Scan for the cell matching the given text and deliver its (X, Y) coordinate at center. 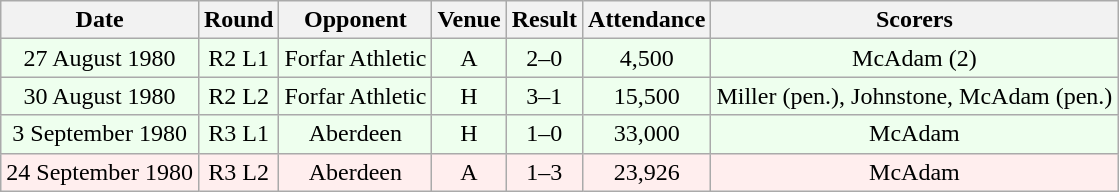
1–0 (544, 134)
15,500 (647, 96)
Venue (469, 20)
Round (238, 20)
McAdam (2) (914, 58)
3–1 (544, 96)
4,500 (647, 58)
33,000 (647, 134)
Opponent (356, 20)
Attendance (647, 20)
Date (100, 20)
24 September 1980 (100, 172)
Miller (pen.), Johnstone, McAdam (pen.) (914, 96)
1–3 (544, 172)
R3 L2 (238, 172)
30 August 1980 (100, 96)
R2 L1 (238, 58)
Result (544, 20)
Scorers (914, 20)
R3 L1 (238, 134)
23,926 (647, 172)
27 August 1980 (100, 58)
2–0 (544, 58)
R2 L2 (238, 96)
3 September 1980 (100, 134)
